Return (X, Y) of the center of cell containing provided text 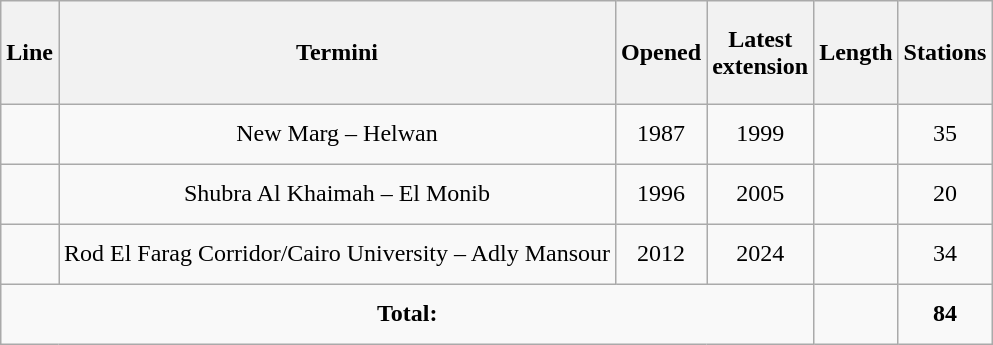
2012 (662, 254)
84 (945, 314)
Line (30, 52)
Length (856, 52)
Shubra Al Khaimah – El Monib (336, 194)
1996 (662, 194)
34 (945, 254)
Opened (662, 52)
35 (945, 134)
New Marg – Helwan (336, 134)
Latestextension (760, 52)
Stations (945, 52)
2005 (760, 194)
1999 (760, 134)
2024 (760, 254)
Total: (408, 314)
Rod El Farag Corridor/Cairo University – Adly Mansour (336, 254)
1987 (662, 134)
Termini (336, 52)
20 (945, 194)
